Search for the cell housing the specified text and yield its (X, Y) center coordinate. 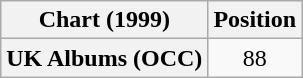
UK Albums (OCC) (104, 58)
88 (255, 58)
Position (255, 20)
Chart (1999) (104, 20)
